Scan for the cell matching the given text and deliver its [x, y] coordinate at center. 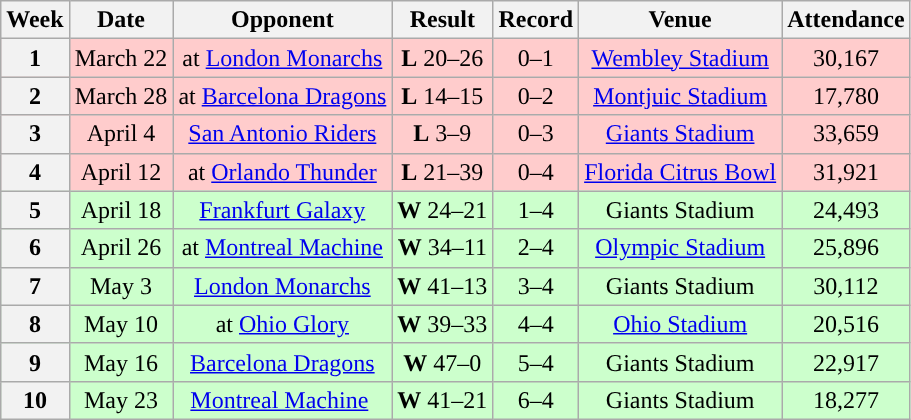
24,493 [846, 210]
Record [536, 20]
25,896 [846, 248]
April 18 [121, 210]
Olympic Stadium [680, 248]
London Monarchs [282, 286]
5–4 [536, 362]
Opponent [282, 20]
W 47–0 [442, 362]
Venue [680, 20]
Montreal Machine [282, 400]
April 26 [121, 248]
3 [35, 134]
0–2 [536, 96]
20,516 [846, 324]
0–4 [536, 172]
6 [35, 248]
2 [35, 96]
33,659 [846, 134]
May 10 [121, 324]
L 20–26 [442, 58]
4–4 [536, 324]
Montjuic Stadium [680, 96]
Ohio Stadium [680, 324]
0–1 [536, 58]
22,917 [846, 362]
March 28 [121, 96]
W 39–33 [442, 324]
18,277 [846, 400]
April 12 [121, 172]
Result [442, 20]
2–4 [536, 248]
at Montreal Machine [282, 248]
San Antonio Riders [282, 134]
6–4 [536, 400]
17,780 [846, 96]
31,921 [846, 172]
Florida Citrus Bowl [680, 172]
W 34–11 [442, 248]
W 41–21 [442, 400]
at Barcelona Dragons [282, 96]
at Ohio Glory [282, 324]
March 22 [121, 58]
10 [35, 400]
1–4 [536, 210]
Frankfurt Galaxy [282, 210]
Week [35, 20]
30,112 [846, 286]
3–4 [536, 286]
0–3 [536, 134]
at London Monarchs [282, 58]
8 [35, 324]
4 [35, 172]
Date [121, 20]
at Orlando Thunder [282, 172]
W 24–21 [442, 210]
May 16 [121, 362]
April 4 [121, 134]
7 [35, 286]
L 3–9 [442, 134]
9 [35, 362]
May 3 [121, 286]
Barcelona Dragons [282, 362]
5 [35, 210]
May 23 [121, 400]
Wembley Stadium [680, 58]
1 [35, 58]
Attendance [846, 20]
L 21–39 [442, 172]
W 41–13 [442, 286]
L 14–15 [442, 96]
30,167 [846, 58]
